Extract the [x, y] coordinate from the center of the cell holding the provided text.  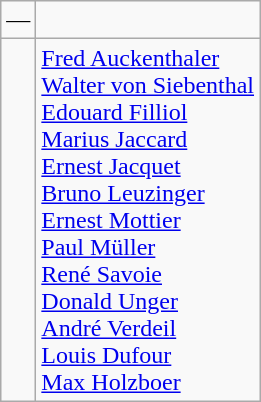
— [18, 20]
